For the text-containing cell, return its midpoint in (x, y) coordinate format. 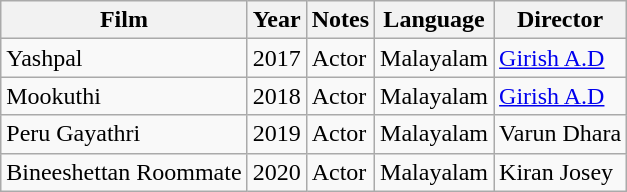
Film (124, 20)
Yashpal (124, 58)
Bineeshettan Roommate (124, 172)
2019 (276, 134)
Director (560, 20)
Kiran Josey (560, 172)
Peru Gayathri (124, 134)
Language (434, 20)
Mookuthi (124, 96)
Year (276, 20)
2017 (276, 58)
2018 (276, 96)
2020 (276, 172)
Varun Dhara (560, 134)
Notes (340, 20)
